Return the [x, y] coordinate for the center point of the cell that contains the specified text.  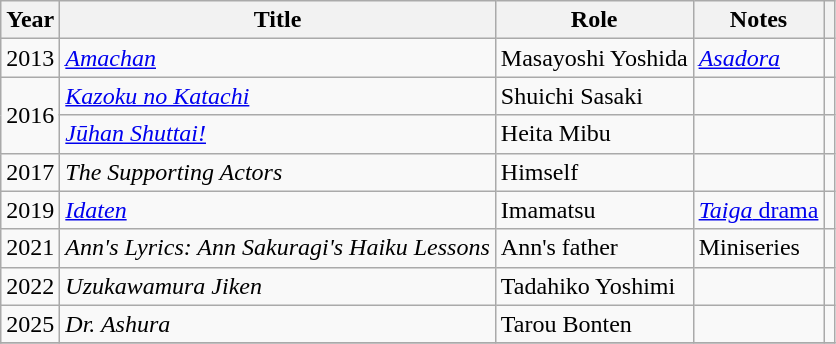
Notes [758, 20]
Amachan [278, 58]
Year [30, 20]
Uzukawamura Jiken [278, 286]
2013 [30, 58]
Taiga drama [758, 210]
Title [278, 20]
Idaten [278, 210]
Kazoku no Katachi [278, 96]
Tadahiko Yoshimi [594, 286]
Role [594, 20]
Miniseries [758, 248]
2016 [30, 115]
Himself [594, 172]
Asadora [758, 58]
The Supporting Actors [278, 172]
Ann's Lyrics: Ann Sakuragi's Haiku Lessons [278, 248]
2017 [30, 172]
Jūhan Shuttai! [278, 134]
Masayoshi Yoshida [594, 58]
Ann's father [594, 248]
2025 [30, 324]
Shuichi Sasaki [594, 96]
Tarou Bonten [594, 324]
Heita Mibu [594, 134]
2021 [30, 248]
2022 [30, 286]
Imamatsu [594, 210]
2019 [30, 210]
Dr. Ashura [278, 324]
